Determine the (X, Y) coordinate at the center of the cell enclosing the given text.  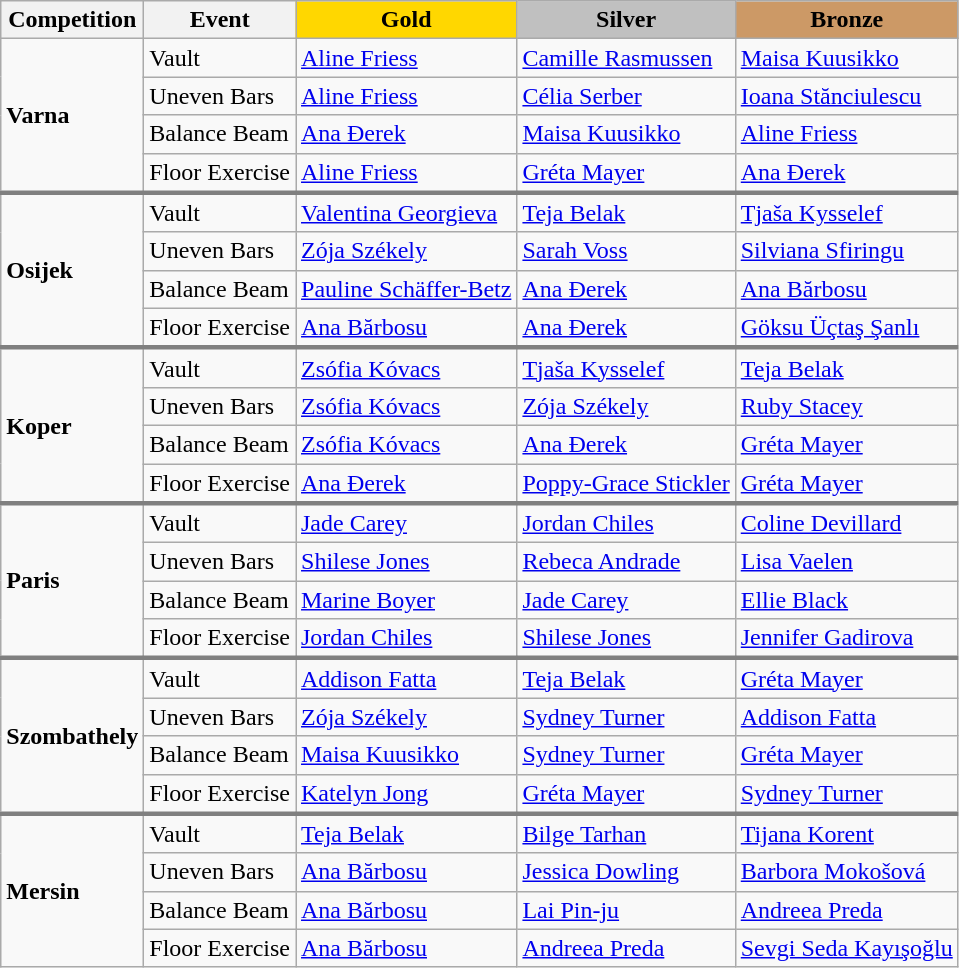
Silver (626, 20)
Silviana Sfiringu (846, 251)
Poppy-Grace Stickler (626, 484)
Coline Devillard (846, 523)
Osijek (72, 270)
Jennifer Gadirova (846, 639)
Varna (72, 116)
Göksu Üçtaş Şanlı (846, 328)
Katelyn Jong (406, 794)
Sevgi Seda Kayışoğlu (846, 948)
Competition (72, 20)
Koper (72, 426)
Célia Serber (626, 96)
Lisa Vaelen (846, 562)
Bilge Tarhan (626, 834)
Bronze (846, 20)
Valentina Georgieva (406, 213)
Jessica Dowling (626, 872)
Pauline Schäffer-Betz (406, 289)
Marine Boyer (406, 600)
Paris (72, 580)
Rebeca Andrade (626, 562)
Ellie Black (846, 600)
Ruby Stacey (846, 406)
Barbora Mokošová (846, 872)
Szombathely (72, 736)
Camille Rasmussen (626, 58)
Mersin (72, 891)
Ioana Stănciulescu (846, 96)
Gold (406, 20)
Tijana Korent (846, 834)
Sarah Voss (626, 251)
Event (220, 20)
Lai Pin-ju (626, 910)
